Output the (X, Y) coordinate of the center of the cell containing the given text.  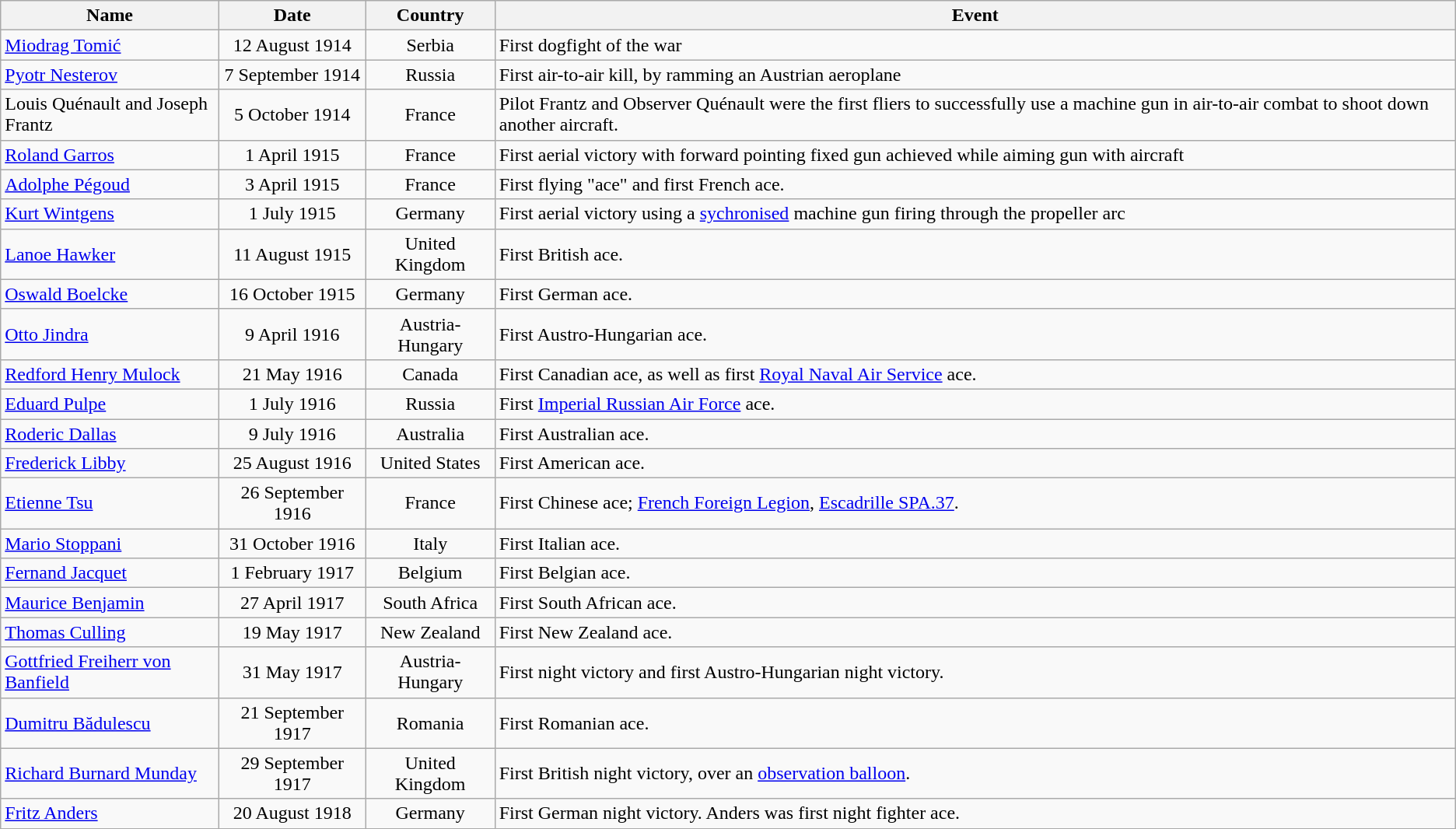
Pilot Frantz and Observer Quénault were the first fliers to successfully use a machine gun in air-to-air combat to shoot down another aircraft. (975, 115)
First Romanian ace. (975, 723)
Thomas Culling (110, 632)
21 May 1916 (292, 374)
27 April 1917 (292, 603)
Kurt Wintgens (110, 214)
Dumitru Bădulescu (110, 723)
Fernand Jacquet (110, 573)
First aerial victory using a sychronised machine gun firing through the propeller arc (975, 214)
Eduard Pulpe (110, 404)
First Italian ace. (975, 544)
Louis Quénault and Joseph Frantz (110, 115)
25 August 1916 (292, 463)
5 October 1914 (292, 115)
29 September 1917 (292, 773)
Canada (430, 374)
Otto Jindra (110, 334)
First South African ace. (975, 603)
Miodrag Tomić (110, 45)
Oswald Boelcke (110, 294)
Redford Henry Mulock (110, 374)
Roland Garros (110, 155)
11 August 1915 (292, 254)
Serbia (430, 45)
First New Zealand ace. (975, 632)
Fritz Anders (110, 813)
Date (292, 16)
Roderic Dallas (110, 433)
Richard Burnard Munday (110, 773)
United States (430, 463)
1 July 1915 (292, 214)
First British night victory, over an observation balloon. (975, 773)
1 February 1917 (292, 573)
Event (975, 16)
First dogfight of the war (975, 45)
20 August 1918 (292, 813)
First German ace. (975, 294)
Gottfried Freiherr von Banfield (110, 672)
31 October 1916 (292, 544)
26 September 1916 (292, 504)
First German night victory. Anders was first night fighter ace. (975, 813)
Etienne Tsu (110, 504)
First British ace. (975, 254)
Romania (430, 723)
Country (430, 16)
South Africa (430, 603)
Australia (430, 433)
First aerial victory with forward pointing fixed gun achieved while aiming gun with aircraft (975, 155)
Adolphe Pégoud (110, 184)
1 April 1915 (292, 155)
First Canadian ace, as well as first Royal Naval Air Service ace. (975, 374)
Pyotr Nesterov (110, 75)
First Belgian ace. (975, 573)
31 May 1917 (292, 672)
First night victory and first Austro-Hungarian night victory. (975, 672)
7 September 1914 (292, 75)
First Imperial Russian Air Force ace. (975, 404)
First Austro-Hungarian ace. (975, 334)
First American ace. (975, 463)
New Zealand (430, 632)
Maurice Benjamin (110, 603)
21 September 1917 (292, 723)
1 July 1916 (292, 404)
Lanoe Hawker (110, 254)
16 October 1915 (292, 294)
Name (110, 16)
9 April 1916 (292, 334)
3 April 1915 (292, 184)
12 August 1914 (292, 45)
First flying "ace" and first French ace. (975, 184)
First air-to-air kill, by ramming an Austrian aeroplane (975, 75)
Frederick Libby (110, 463)
Mario Stoppani (110, 544)
First Australian ace. (975, 433)
Belgium (430, 573)
Italy (430, 544)
First Chinese ace; French Foreign Legion, Escadrille SPA.37. (975, 504)
19 May 1917 (292, 632)
9 July 1916 (292, 433)
